Output the (X, Y) coordinate of the center of the cell containing the given text.  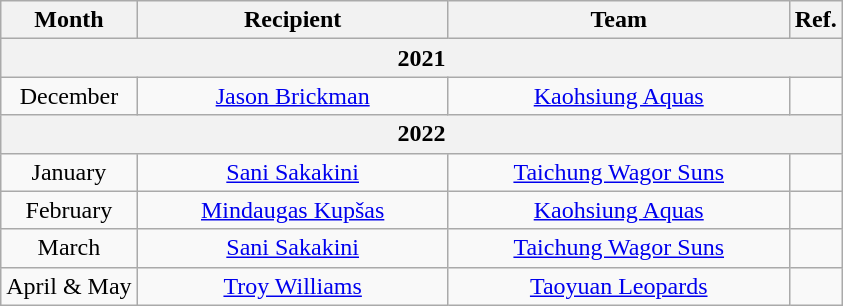
Ref. (816, 20)
Month (69, 20)
Mindaugas Kupšas (292, 210)
Troy Williams (292, 286)
Recipient (292, 20)
2022 (422, 134)
April & May (69, 286)
March (69, 248)
Jason Brickman (292, 96)
Taoyuan Leopards (618, 286)
2021 (422, 58)
February (69, 210)
Team (618, 20)
December (69, 96)
January (69, 172)
